Identify which cell holds the provided text, then report its [x, y] central coordinate. 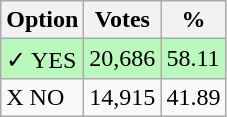
20,686 [122, 59]
Option [42, 20]
✓ YES [42, 59]
Votes [122, 20]
14,915 [122, 97]
X NO [42, 97]
% [194, 20]
41.89 [194, 97]
58.11 [194, 59]
